Search for the cell housing the specified text and yield its [x, y] center coordinate. 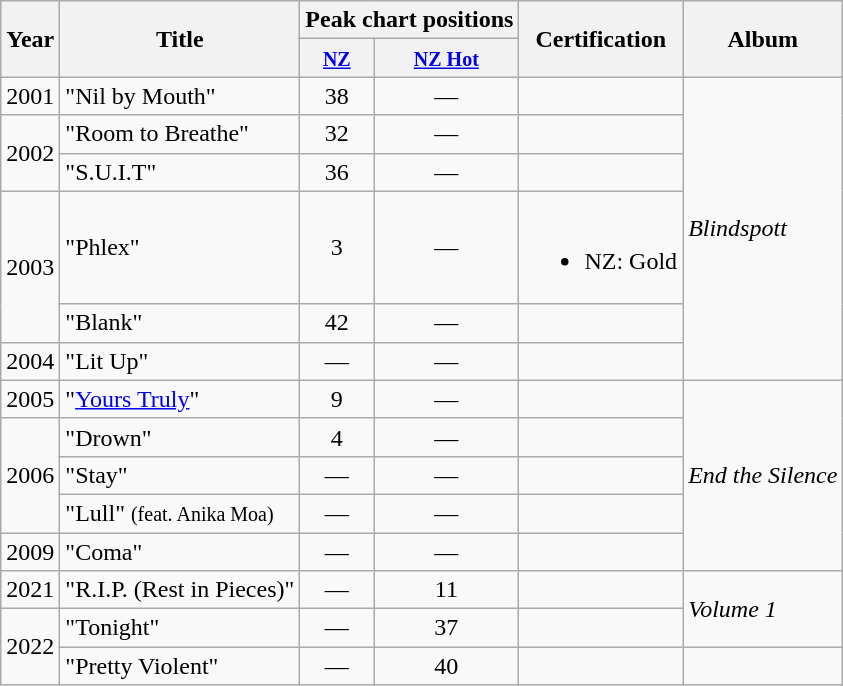
Certification [601, 39]
NZ Hot [446, 58]
2005 [30, 399]
"Tonight" [180, 628]
"Stay" [180, 475]
"Lull" (feat. Anika Moa) [180, 513]
"Blank" [180, 323]
2001 [30, 96]
"Drown" [180, 437]
36 [337, 172]
Volume 1 [763, 609]
37 [446, 628]
End the Silence [763, 475]
2022 [30, 647]
2003 [30, 266]
Year [30, 39]
"Coma" [180, 551]
"Lit Up" [180, 361]
40 [446, 666]
Blindspott [763, 228]
3 [337, 248]
4 [337, 437]
"Nil by Mouth" [180, 96]
"Phlex" [180, 248]
"Pretty Violent" [180, 666]
2009 [30, 551]
9 [337, 399]
42 [337, 323]
"R.I.P. (Rest in Pieces)" [180, 590]
NZ [337, 58]
"Yours Truly" [180, 399]
"Room to Breathe" [180, 134]
Album [763, 39]
NZ: Gold [601, 248]
11 [446, 590]
32 [337, 134]
2021 [30, 590]
"S.U.I.T" [180, 172]
2006 [30, 475]
Title [180, 39]
2004 [30, 361]
Peak chart positions [410, 20]
2002 [30, 153]
38 [337, 96]
